Return the (X, Y) coordinate for the center point of the cell that contains the specified text.  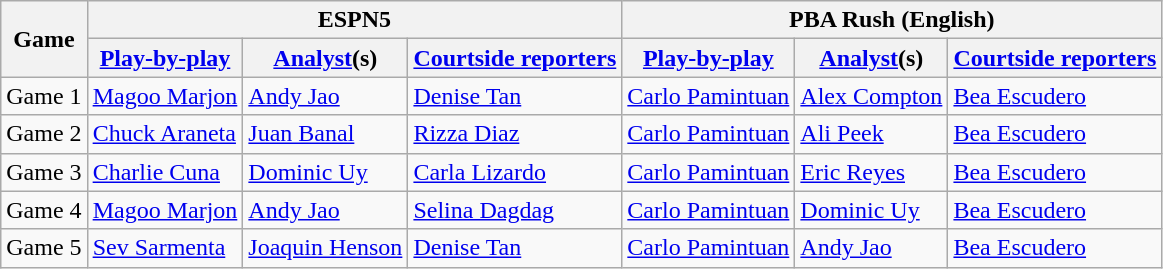
Game 2 (44, 134)
Rizza Diaz (515, 134)
Carla Lizardo (515, 172)
Game 4 (44, 210)
Juan Banal (326, 134)
Selina Dagdag (515, 210)
Game 5 (44, 248)
Charlie Cuna (165, 172)
Eric Reyes (872, 172)
Sev Sarmenta (165, 248)
Ali Peek (872, 134)
Joaquin Henson (326, 248)
Game 3 (44, 172)
Game 1 (44, 96)
ESPN5 (354, 20)
Alex Compton (872, 96)
PBA Rush (English) (892, 20)
Game (44, 39)
Chuck Araneta (165, 134)
